Output the [X, Y] coordinate of the center of the cell containing the given text.  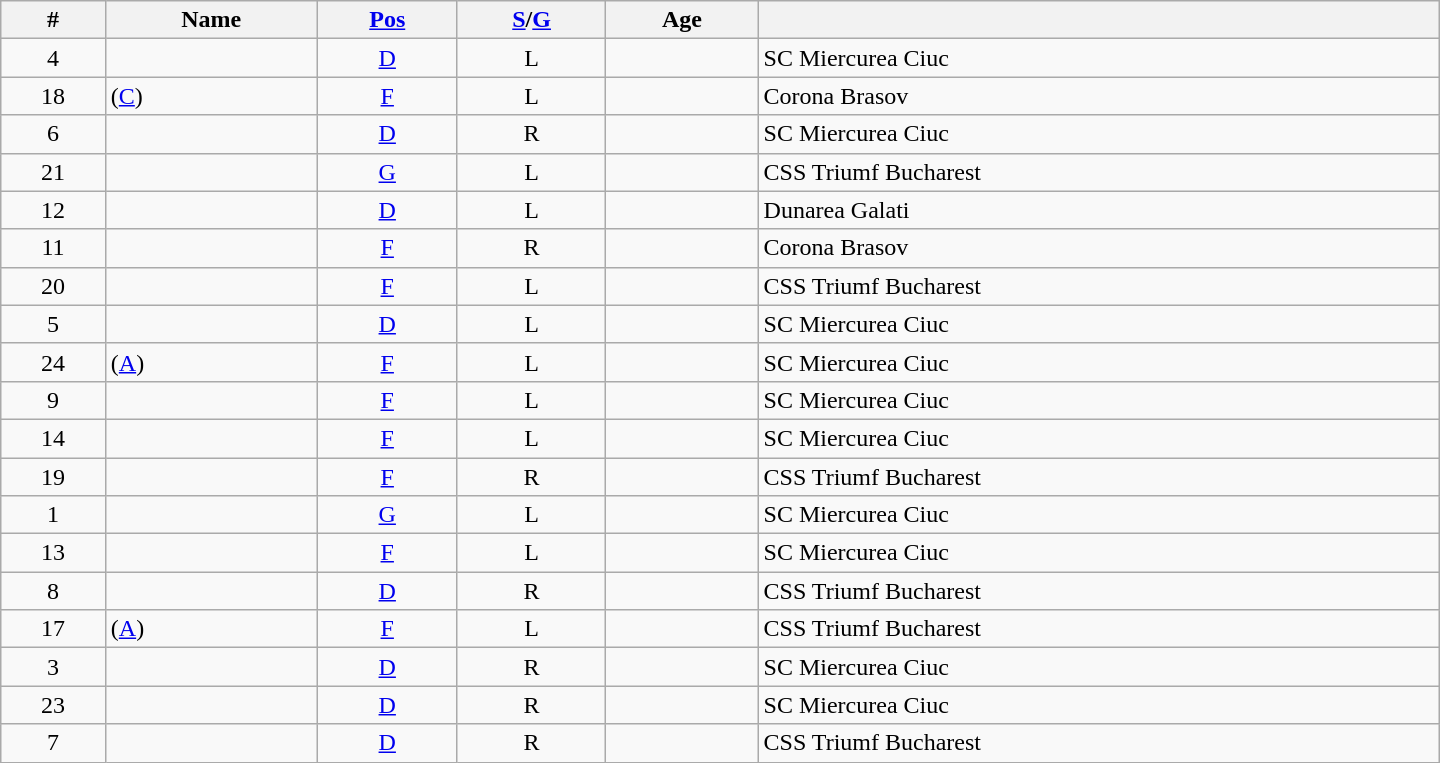
19 [54, 477]
11 [54, 248]
5 [54, 324]
17 [54, 629]
8 [54, 591]
# [54, 20]
20 [54, 286]
4 [54, 58]
24 [54, 362]
14 [54, 438]
18 [54, 96]
12 [54, 210]
7 [54, 743]
(C) [211, 96]
Dunarea Galati [1098, 210]
21 [54, 172]
13 [54, 553]
9 [54, 400]
Age [682, 20]
23 [54, 705]
Name [211, 20]
3 [54, 667]
S/G [531, 20]
Pos [387, 20]
6 [54, 134]
1 [54, 515]
